Output the (X, Y) coordinate of the center of the cell containing the given text.  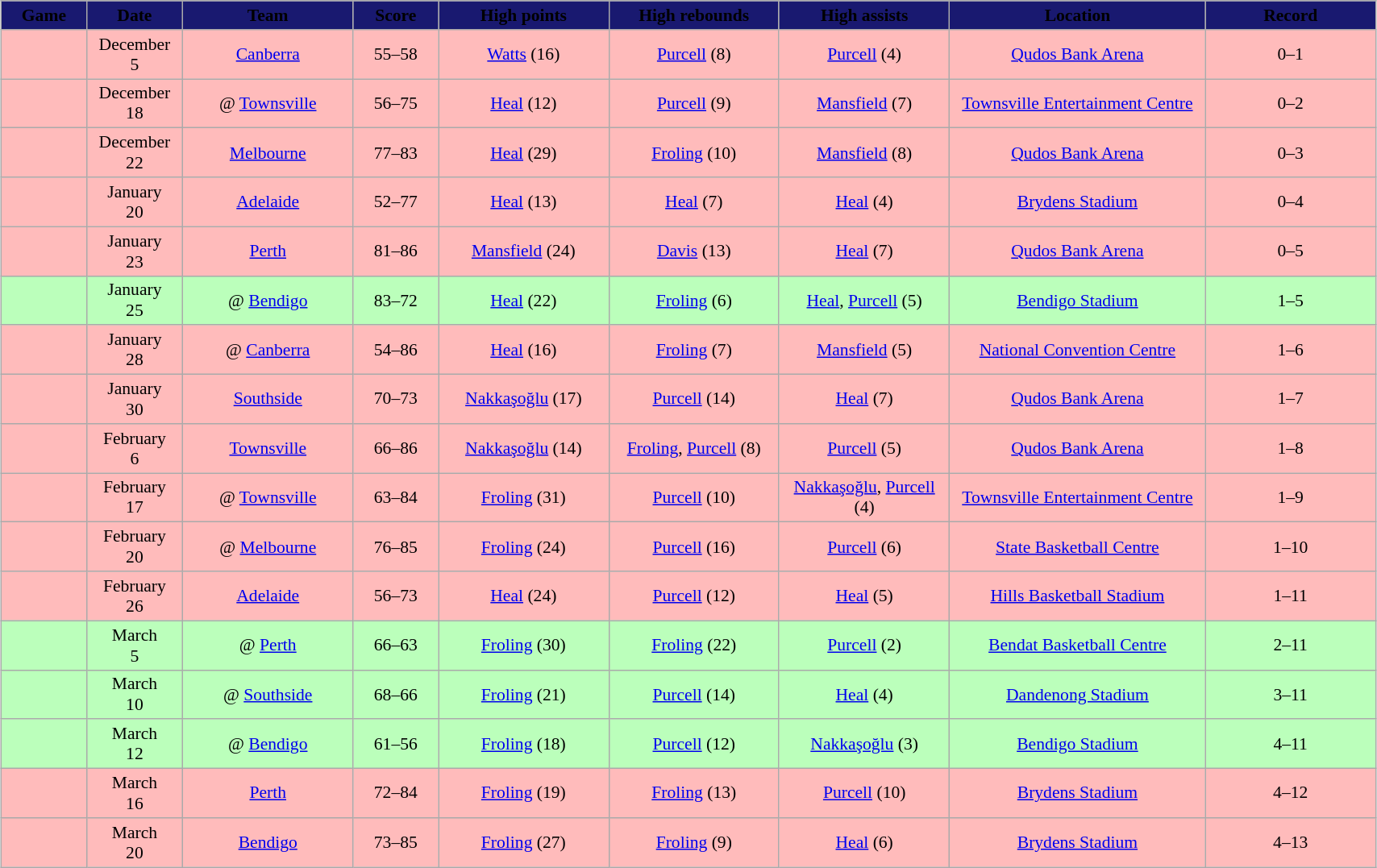
66–86 (396, 448)
Heal, Purcell (5) (864, 300)
Heal (6) (864, 843)
56–73 (396, 596)
Purcell (5) (864, 448)
Froling (27) (524, 843)
Game (44, 15)
Team (268, 15)
61–56 (396, 745)
Nakkaşoğlu, Purcell (4) (864, 498)
Purcell (8) (693, 55)
State Basketball Centre (1077, 546)
Froling (7) (693, 350)
Froling (6) (693, 300)
December 5 (134, 55)
Purcell (4) (864, 55)
Date (134, 15)
Mansfield (5) (864, 350)
February 17 (134, 498)
March 10 (134, 695)
@ Southside (268, 695)
72–84 (396, 793)
52–77 (396, 201)
81–86 (396, 251)
High assists (864, 15)
1–6 (1290, 350)
Heal (5) (864, 596)
Mansfield (8) (864, 153)
1–9 (1290, 498)
1–5 (1290, 300)
2–11 (1290, 645)
83–72 (396, 300)
Nakkaşoğlu (14) (524, 448)
December 18 (134, 103)
54–86 (396, 350)
1–11 (1290, 596)
Purcell (9) (693, 103)
December 22 (134, 153)
January 20 (134, 201)
Heal (16) (524, 350)
1–7 (1290, 400)
1–8 (1290, 448)
Froling (18) (524, 745)
4–12 (1290, 793)
High rebounds (693, 15)
January 23 (134, 251)
Froling, Purcell (8) (693, 448)
Froling (31) (524, 498)
0–3 (1290, 153)
Nakkaşoğlu (17) (524, 400)
Townsville (268, 448)
Froling (19) (524, 793)
January 28 (134, 350)
Heal (13) (524, 201)
February 20 (134, 546)
Melbourne (268, 153)
4–11 (1290, 745)
Bendat Basketball Centre (1077, 645)
63–84 (396, 498)
73–85 (396, 843)
Froling (30) (524, 645)
Mansfield (7) (864, 103)
70–73 (396, 400)
Froling (22) (693, 645)
0–2 (1290, 103)
Hills Basketball Stadium (1077, 596)
Froling (9) (693, 843)
@ Perth (268, 645)
Bendigo (268, 843)
1–10 (1290, 546)
Heal (24) (524, 596)
Record (1290, 15)
January 30 (134, 400)
February 6 (134, 448)
66–63 (396, 645)
February 26 (134, 596)
January 25 (134, 300)
Heal (12) (524, 103)
0–4 (1290, 201)
Nakkaşoğlu (3) (864, 745)
Purcell (2) (864, 645)
0–1 (1290, 55)
Canberra (268, 55)
Froling (13) (693, 793)
56–75 (396, 103)
4–13 (1290, 843)
0–5 (1290, 251)
@ Canberra (268, 350)
Southside (268, 400)
March 16 (134, 793)
Purcell (6) (864, 546)
Purcell (16) (693, 546)
Watts (16) (524, 55)
High points (524, 15)
Heal (22) (524, 300)
77–83 (396, 153)
@ Melbourne (268, 546)
Davis (13) (693, 251)
Heal (29) (524, 153)
Froling (24) (524, 546)
Froling (10) (693, 153)
Location (1077, 15)
Froling (21) (524, 695)
March 20 (134, 843)
68–66 (396, 695)
76–85 (396, 546)
55–58 (396, 55)
March 5 (134, 645)
Mansfield (24) (524, 251)
3–11 (1290, 695)
March 12 (134, 745)
Dandenong Stadium (1077, 695)
National Convention Centre (1077, 350)
Score (396, 15)
